For the text-containing cell, return its midpoint in (x, y) coordinate format. 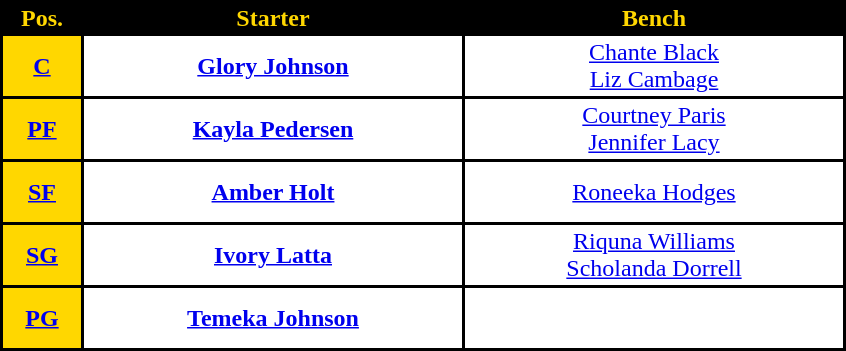
SF (42, 192)
Bench (654, 18)
Courtney ParisJennifer Lacy (654, 129)
Glory Johnson (273, 66)
Pos. (42, 18)
Chante BlackLiz Cambage (654, 66)
PG (42, 318)
SG (42, 255)
C (42, 66)
Amber Holt (273, 192)
Riquna WilliamsScholanda Dorrell (654, 255)
PF (42, 129)
Roneeka Hodges (654, 192)
Temeka Johnson (273, 318)
Kayla Pedersen (273, 129)
Ivory Latta (273, 255)
Starter (273, 18)
